Capture the cell that displays the provided text and extract its [x, y] central coordinate. 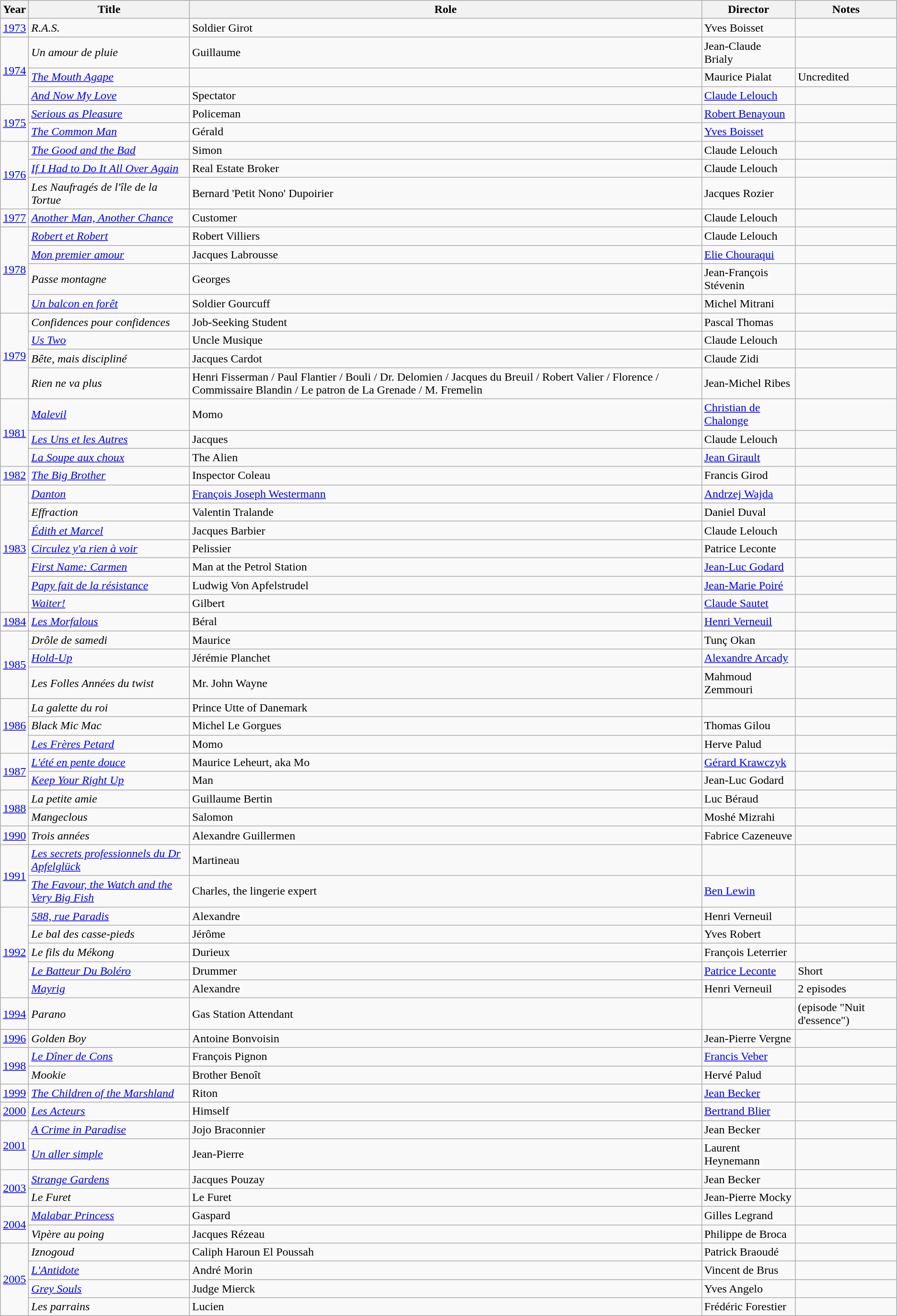
Édith et Marcel [109, 530]
1977 [14, 218]
Salomon [446, 817]
1992 [14, 953]
Director [748, 10]
Drummer [446, 971]
1999 [14, 1093]
Guillaume [446, 53]
Philippe de Broca [748, 1234]
Malabar Princess [109, 1215]
Tunç Okan [748, 640]
Vipère au poing [109, 1234]
Lucien [446, 1307]
Maurice [446, 640]
Georges [446, 279]
Jacques Rézeau [446, 1234]
1986 [14, 726]
Short [846, 971]
François Leterrier [748, 953]
Fabrice Cazeneuve [748, 835]
Alexandre Guillermen [446, 835]
1990 [14, 835]
Serious as Pleasure [109, 114]
Les Folles Années du twist [109, 683]
André Morin [446, 1270]
Laurent Heynemann [748, 1154]
Us Two [109, 340]
Real Estate Broker [446, 168]
François Pignon [446, 1057]
Les Naufragés de l'île de la Tortue [109, 193]
Customer [446, 218]
Guillaume Bertin [446, 799]
Jacques Pouzay [446, 1179]
Simon [446, 150]
The Good and the Bad [109, 150]
Thomas Gilou [748, 726]
Gérald [446, 132]
The Favour, the Watch and the Very Big Fish [109, 891]
Luc Béraud [748, 799]
1984 [14, 622]
Job-Seeking Student [446, 322]
1983 [14, 548]
Un aller simple [109, 1154]
Yves Robert [748, 934]
Danton [109, 494]
Michel Mitrani [748, 304]
Year [14, 10]
Jérémie Planchet [446, 658]
Charles, the lingerie expert [446, 891]
Keep Your Right Up [109, 780]
2 episodes [846, 989]
Effraction [109, 512]
Vincent de Brus [748, 1270]
Ludwig Von Apfelstrudel [446, 585]
Ben Lewin [748, 891]
L'été en pente douce [109, 762]
588, rue Paradis [109, 916]
L'Antidote [109, 1270]
Gaspard [446, 1215]
1998 [14, 1066]
Jacques Barbier [446, 530]
And Now My Love [109, 95]
1987 [14, 771]
1976 [14, 175]
1994 [14, 1013]
Another Man, Another Chance [109, 218]
Daniel Duval [748, 512]
1985 [14, 664]
Jacques [446, 439]
Gas Station Attendant [446, 1013]
2004 [14, 1224]
1988 [14, 808]
Le Batteur Du Boléro [109, 971]
Papy fait de la résistance [109, 585]
Michel Le Gorgues [446, 726]
Le fils du Mékong [109, 953]
Mayrig [109, 989]
Jean-Claude Brialy [748, 53]
Jojo Braconnier [446, 1130]
Le Dîner de Cons [109, 1057]
Riton [446, 1093]
Yves Angelo [748, 1289]
Mr. John Wayne [446, 683]
Policeman [446, 114]
Hold-Up [109, 658]
Passe montagne [109, 279]
Notes [846, 10]
Mahmoud Zemmouri [748, 683]
Claude Zidi [748, 359]
Béral [446, 622]
(episode "Nuit d'essence") [846, 1013]
Gérard Krawczyk [748, 762]
Robert Benayoun [748, 114]
Francis Girod [748, 476]
1981 [14, 432]
Jean-Marie Poiré [748, 585]
Moshé Mizrahi [748, 817]
Mon premier amour [109, 255]
Strange Gardens [109, 1179]
Le bal des casse-pieds [109, 934]
The Alien [446, 457]
Inspector Coleau [446, 476]
Jean-Pierre Mocky [748, 1197]
Jean-Michel Ribes [748, 384]
Prince Utte of Danemark [446, 708]
Gilbert [446, 604]
Circulez y'a rien à voir [109, 548]
Claude Sautet [748, 604]
2005 [14, 1280]
Confidences pour confidences [109, 322]
Brother Benoît [446, 1075]
Maurice Leheurt, aka Mo [446, 762]
Spectator [446, 95]
Maurice Pialat [748, 77]
Himself [446, 1111]
Jean-Pierre Vergne [748, 1038]
Jean Girault [748, 457]
Antoine Bonvoisin [446, 1038]
Un balcon en forêt [109, 304]
Les secrets professionnels du Dr Apfelglück [109, 860]
1979 [14, 356]
François Joseph Westermann [446, 494]
Gilles Legrand [748, 1215]
Man at the Petrol Station [446, 567]
Jean-François Stévenin [748, 279]
Bernard 'Petit Nono' Dupoirier [446, 193]
Golden Boy [109, 1038]
La Soupe aux choux [109, 457]
Mangeclous [109, 817]
Title [109, 10]
1982 [14, 476]
Caliph Haroun El Poussah [446, 1252]
Uncredited [846, 77]
Hervé Palud [748, 1075]
Herve Palud [748, 744]
Mookie [109, 1075]
Iznogoud [109, 1252]
Les parrains [109, 1307]
Francis Veber [748, 1057]
The Common Man [109, 132]
Valentin Tralande [446, 512]
Jean-Pierre [446, 1154]
1996 [14, 1038]
Bête, mais discipliné [109, 359]
First Name: Carmen [109, 567]
La petite amie [109, 799]
Drôle de samedi [109, 640]
Bertrand Blier [748, 1111]
Patrick Braoudé [748, 1252]
Role [446, 10]
1973 [14, 28]
2003 [14, 1188]
Jacques Labrousse [446, 255]
Jacques Cardot [446, 359]
Alexandre Arcady [748, 658]
Man [446, 780]
Trois années [109, 835]
2000 [14, 1111]
The Big Brother [109, 476]
Frédéric Forestier [748, 1307]
Robert Villiers [446, 236]
R.A.S. [109, 28]
Martineau [446, 860]
The Children of the Marshland [109, 1093]
1978 [14, 269]
Les Frères Petard [109, 744]
Judge Mierck [446, 1289]
Soldier Girot [446, 28]
1975 [14, 123]
Robert et Robert [109, 236]
The Mouth Agape [109, 77]
Black Mic Mac [109, 726]
Les Uns et les Autres [109, 439]
La galette du roi [109, 708]
Durieux [446, 953]
Pelissier [446, 548]
Elie Chouraqui [748, 255]
Un amour de pluie [109, 53]
Jérôme [446, 934]
If I Had to Do It All Over Again [109, 168]
Malevil [109, 414]
A Crime in Paradise [109, 1130]
2001 [14, 1145]
Waiter! [109, 604]
1991 [14, 875]
Andrzej Wajda [748, 494]
Soldier Gourcuff [446, 304]
Christian de Chalonge [748, 414]
Grey Souls [109, 1289]
Parano [109, 1013]
Uncle Musique [446, 340]
Les Morfalous [109, 622]
Les Acteurs [109, 1111]
1974 [14, 71]
Pascal Thomas [748, 322]
Rien ne va plus [109, 384]
Jacques Rozier [748, 193]
